Scan for the cell matching the given text and deliver its [x, y] coordinate at center. 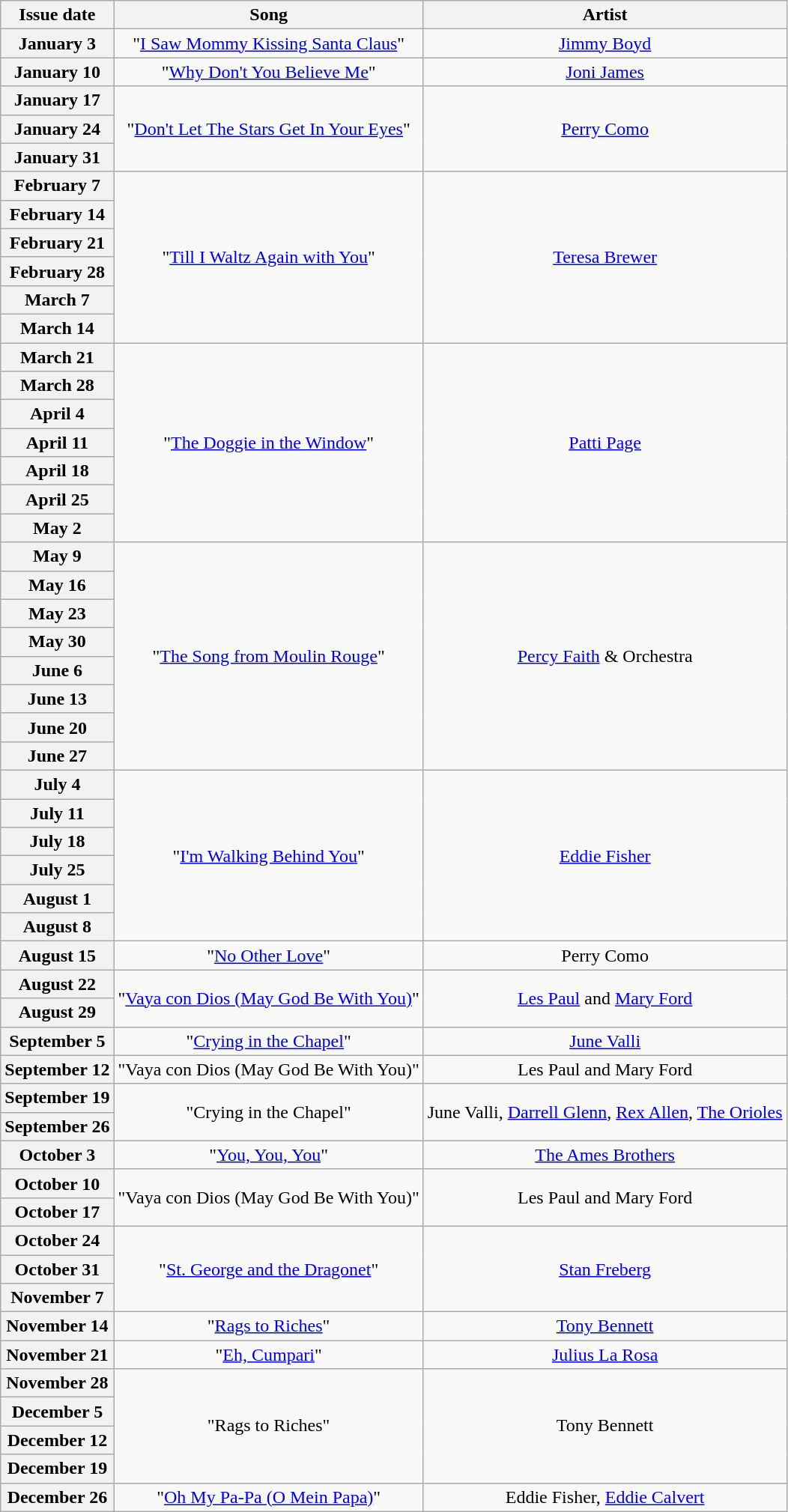
"The Song from Moulin Rouge" [268, 656]
October 3 [57, 1155]
May 2 [57, 528]
Eddie Fisher, Eddie Calvert [605, 1497]
"I'm Walking Behind You" [268, 855]
June 6 [57, 670]
August 29 [57, 1012]
"You, You, You" [268, 1155]
February 28 [57, 271]
April 25 [57, 500]
March 21 [57, 357]
December 5 [57, 1412]
March 28 [57, 386]
April 11 [57, 443]
March 14 [57, 328]
"St. George and the Dragonet" [268, 1269]
Julius La Rosa [605, 1355]
July 18 [57, 842]
October 31 [57, 1269]
July 25 [57, 870]
October 17 [57, 1212]
"No Other Love" [268, 956]
January 17 [57, 100]
Jimmy Boyd [605, 43]
August 8 [57, 927]
Teresa Brewer [605, 257]
January 10 [57, 72]
"Till I Waltz Again with You" [268, 257]
April 4 [57, 414]
February 14 [57, 214]
July 11 [57, 813]
August 22 [57, 984]
November 28 [57, 1383]
"Eh, Cumpari" [268, 1355]
March 7 [57, 300]
December 12 [57, 1440]
"I Saw Mommy Kissing Santa Claus" [268, 43]
July 4 [57, 784]
January 3 [57, 43]
The Ames Brothers [605, 1155]
Eddie Fisher [605, 855]
"Don't Let The Stars Get In Your Eyes" [268, 129]
June 27 [57, 756]
"Why Don't You Believe Me" [268, 72]
February 21 [57, 243]
November 7 [57, 1298]
September 12 [57, 1069]
May 9 [57, 556]
November 14 [57, 1326]
August 15 [57, 956]
December 19 [57, 1469]
December 26 [57, 1497]
September 5 [57, 1041]
May 30 [57, 642]
Issue date [57, 15]
February 7 [57, 186]
Song [268, 15]
Stan Freberg [605, 1269]
June Valli, Darrell Glenn, Rex Allen, The Orioles [605, 1112]
January 24 [57, 129]
September 26 [57, 1126]
May 16 [57, 585]
Percy Faith & Orchestra [605, 656]
June 20 [57, 727]
Patti Page [605, 443]
April 18 [57, 471]
October 24 [57, 1240]
Artist [605, 15]
"The Doggie in the Window" [268, 443]
Joni James [605, 72]
September 19 [57, 1098]
"Oh My Pa-Pa (O Mein Papa)" [268, 1497]
June Valli [605, 1041]
August 1 [57, 899]
January 31 [57, 157]
June 13 [57, 699]
October 10 [57, 1183]
November 21 [57, 1355]
May 23 [57, 613]
